Capture the cell that displays the provided text and extract its [X, Y] central coordinate. 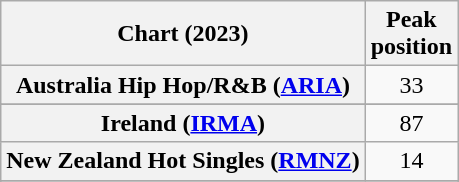
87 [411, 123]
14 [411, 161]
Chart (2023) [183, 34]
33 [411, 85]
Ireland (IRMA) [183, 123]
Peakposition [411, 34]
Australia Hip Hop/R&B (ARIA) [183, 85]
New Zealand Hot Singles (RMNZ) [183, 161]
